Scan for the cell matching the given text and deliver its (X, Y) coordinate at center. 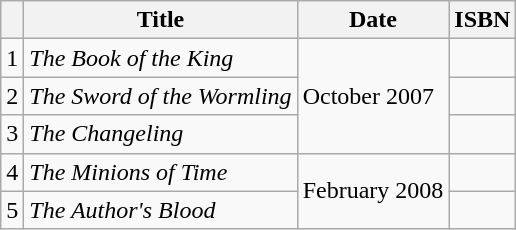
February 2008 (373, 191)
October 2007 (373, 96)
3 (12, 134)
The Author's Blood (160, 210)
Date (373, 20)
Title (160, 20)
4 (12, 172)
2 (12, 96)
ISBN (482, 20)
The Changeling (160, 134)
The Book of the King (160, 58)
The Minions of Time (160, 172)
The Sword of the Wormling (160, 96)
5 (12, 210)
1 (12, 58)
